Return the (X, Y) coordinate for the center point of the cell that contains the specified text.  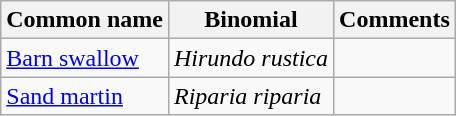
Riparia riparia (250, 96)
Binomial (250, 20)
Hirundo rustica (250, 58)
Comments (395, 20)
Sand martin (85, 96)
Barn swallow (85, 58)
Common name (85, 20)
